Locate the cell with the specified text and output its [X, Y] center coordinate. 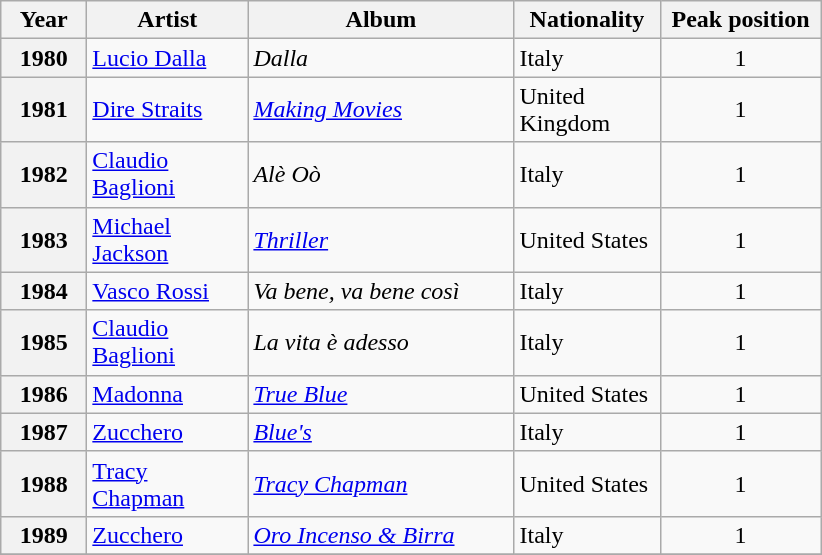
Michael Jackson [168, 240]
Making Movies [381, 110]
Oro Incenso & Birra [381, 535]
1981 [44, 110]
Thriller [381, 240]
Va bene, va bene così [381, 291]
1988 [44, 484]
1989 [44, 535]
Lucio Dalla [168, 58]
1987 [44, 432]
Dire Straits [168, 110]
1985 [44, 342]
Madonna [168, 394]
1983 [44, 240]
Alè Oò [381, 174]
Vasco Rossi [168, 291]
Album [381, 20]
Year [44, 20]
1984 [44, 291]
1980 [44, 58]
Blue's [381, 432]
Nationality [587, 20]
Artist [168, 20]
Peak position [740, 20]
La vita è adesso [381, 342]
True Blue [381, 394]
Dalla [381, 58]
1986 [44, 394]
1982 [44, 174]
United Kingdom [587, 110]
